Search for the cell housing the specified text and yield its (X, Y) center coordinate. 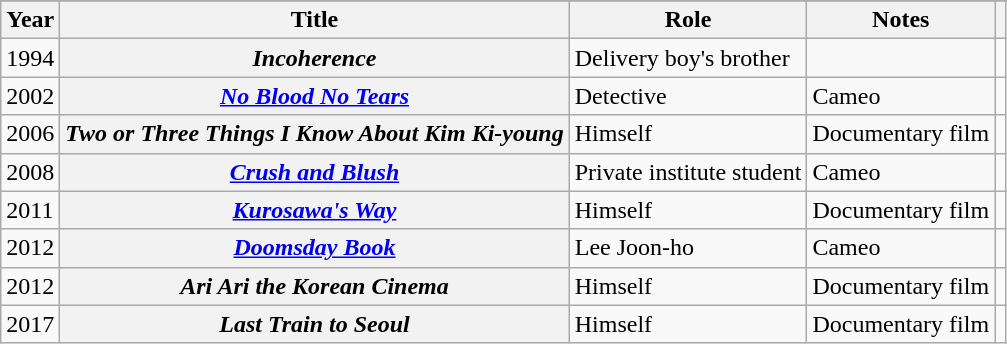
1994 (30, 58)
2002 (30, 96)
Notes (901, 20)
2011 (30, 210)
Two or Three Things I Know About Kim Ki-young (314, 134)
2006 (30, 134)
Detective (688, 96)
Last Train to Seoul (314, 324)
Year (30, 20)
Ari Ari the Korean Cinema (314, 286)
Delivery boy's brother (688, 58)
Private institute student (688, 172)
Crush and Blush (314, 172)
2008 (30, 172)
Incoherence (314, 58)
2017 (30, 324)
Kurosawa's Way (314, 210)
Doomsday Book (314, 248)
Lee Joon-ho (688, 248)
Title (314, 20)
No Blood No Tears (314, 96)
Role (688, 20)
